Capture the cell that displays the provided text and extract its (x, y) central coordinate. 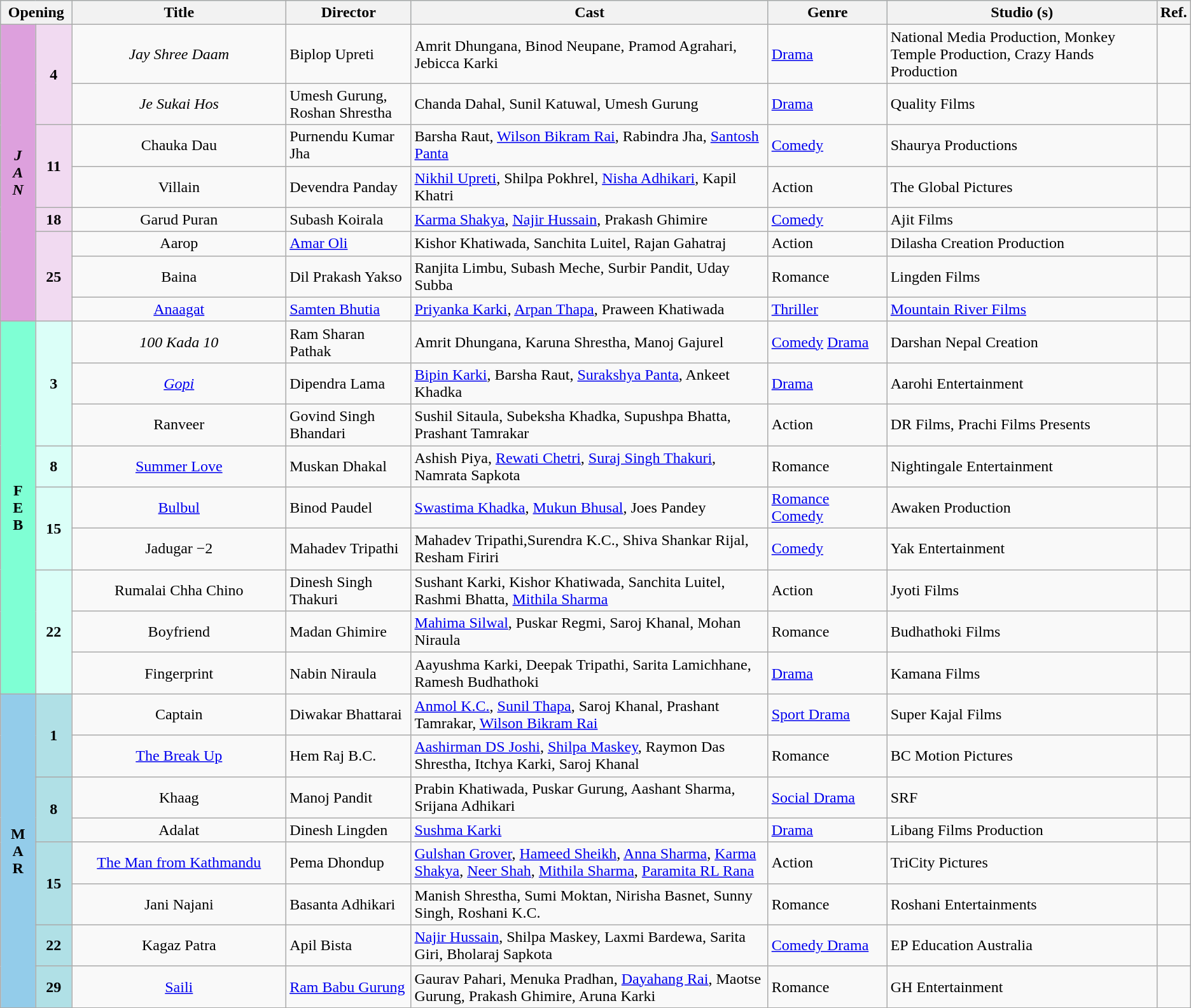
Gulshan Grover, Hameed Sheikh, Anna Sharma, Karma Shakya, Neer Shah, Mithila Sharma, Paramita RL Rana (589, 862)
Lingden Films (1022, 276)
Prabin Khatiwada, Puskar Gurung, Aashant Sharma, Srijana Adhikari (589, 797)
Kamana Films (1022, 673)
Baina (179, 276)
Karma Shakya, Najir Hussain, Prakash Ghimire (589, 219)
Umesh Gurung, Roshan Shrestha (349, 104)
Dipendra Lama (349, 383)
Villain (179, 187)
Khaag (179, 797)
Ajit Films (1022, 219)
Kagaz Patra (179, 945)
Chanda Dahal, Sunil Katuwal, Umesh Gurung (589, 104)
Aashirman DS Joshi, Shilpa Maskey, Raymon Das Shrestha, Itchya Karki, Saroj Khanal (589, 756)
Garud Puran (179, 219)
Subash Koirala (349, 219)
18 (53, 219)
Mahadev Tripathi,Surendra K.C., Shiva Shankar Rijal, Resham Firiri (589, 549)
National Media Production, Monkey Temple Production, Crazy Hands Production (1022, 54)
Bulbul (179, 507)
Dinesh Singh Thakuri (349, 590)
Quality Films (1022, 104)
Ref. (1173, 13)
Dinesh Lingden (349, 830)
Cast (589, 13)
Jay Shree Daam (179, 54)
3 (53, 383)
Amrit Dhungana, Binod Neupane, Pramod Agrahari, Jebicca Karki (589, 54)
Opening (36, 13)
Fingerprint (179, 673)
Sport Drama (827, 715)
Mahadev Tripathi (349, 549)
Govind Singh Bhandari (349, 425)
Je Sukai Hos (179, 104)
Boyfriend (179, 632)
Genre (827, 13)
Dil Prakash Yakso (349, 276)
Adalat (179, 830)
Sushil Sitaula, Subeksha Khadka, Supushpa Bhatta, Prashant Tamrakar (589, 425)
Title (179, 13)
Aarop (179, 244)
Najir Hussain, Shilpa Maskey, Laxmi Bardewa, Sarita Giri, Bholaraj Sapkota (589, 945)
GH Entertainment (1022, 987)
Ashish Piya, Rewati Chetri, Suraj Singh Thakuri, Namrata Sapkota (589, 466)
Apil Bista (349, 945)
Chauka Dau (179, 145)
Gaurav Pahari, Menuka Pradhan, Dayahang Rai, Maotse Gurung, Prakash Ghimire, Aruna Karki (589, 987)
Manoj Pandit (349, 797)
Shaurya Productions (1022, 145)
Dilasha Creation Production (1022, 244)
Libang Films Production (1022, 830)
Ram Sharan Pathak (349, 342)
Jadugar −2 (179, 549)
Devendra Panday (349, 187)
The Man from Kathmandu (179, 862)
DR Films, Prachi Films Presents (1022, 425)
The Global Pictures (1022, 187)
Darshan Nepal Creation (1022, 342)
Studio (s) (1022, 13)
Nikhil Upreti, Shilpa Pokhrel, Nisha Adhikari, Kapil Khatri (589, 187)
Kishor Khatiwada, Sanchita Luitel, Rajan Gahatraj (589, 244)
Budhathoki Films (1022, 632)
Diwakar Bhattarai (349, 715)
The Break Up (179, 756)
TriCity Pictures (1022, 862)
Awaken Production (1022, 507)
Anaagat (179, 309)
Super Kajal Films (1022, 715)
Mahima Silwal, Puskar Regmi, Saroj Khanal, Mohan Niraula (589, 632)
Summer Love (179, 466)
Romance Comedy (827, 507)
Ranjita Limbu, Subash Meche, Surbir Pandit, Uday Subba (589, 276)
Jani Najani (179, 904)
Gopi (179, 383)
EP Education Australia (1022, 945)
Muskan Dhakal (349, 466)
25 (53, 276)
Sushma Karki (589, 830)
Swastima Khadka, Mukun Bhusal, Joes Pandey (589, 507)
Rumalai Chha Chino (179, 590)
Jyoti Films (1022, 590)
29 (53, 987)
Basanta Adhikari (349, 904)
Amrit Dhungana, Karuna Shrestha, Manoj Gajurel (589, 342)
Roshani Entertainments (1022, 904)
100 Kada 10 (179, 342)
MAR (18, 851)
Ranveer (179, 425)
4 (53, 75)
Madan Ghimire (349, 632)
FEB (18, 507)
Manish Shrestha, Sumi Moktan, Nirisha Basnet, Sunny Singh, Roshani K.C. (589, 904)
Saili (179, 987)
Nightingale Entertainment (1022, 466)
Bipin Karki, Barsha Raut, Surakshya Panta, Ankeet Khadka (589, 383)
JAN (18, 173)
Nabin Niraula (349, 673)
Aarohi Entertainment (1022, 383)
Binod Paudel (349, 507)
Thriller (827, 309)
Ram Babu Gurung (349, 987)
1 (53, 735)
Aayushma Karki, Deepak Tripathi, Sarita Lamichhane, Ramesh Budhathoki (589, 673)
Yak Entertainment (1022, 549)
Pema Dhondup (349, 862)
Social Drama (827, 797)
Samten Bhutia (349, 309)
Mountain River Films (1022, 309)
Barsha Raut, Wilson Bikram Rai, Rabindra Jha, Santosh Panta (589, 145)
Purnendu Kumar Jha (349, 145)
11 (53, 166)
Captain (179, 715)
Priyanka Karki, Arpan Thapa, Praween Khatiwada (589, 309)
Anmol K.C., Sunil Thapa, Saroj Khanal, Prashant Tamrakar, Wilson Bikram Rai (589, 715)
Biplop Upreti (349, 54)
Hem Raj B.C. (349, 756)
BC Motion Pictures (1022, 756)
Sushant Karki, Kishor Khatiwada, Sanchita Luitel, Rashmi Bhatta, Mithila Sharma (589, 590)
Director (349, 13)
SRF (1022, 797)
Amar Oli (349, 244)
